Return [x, y] of the center of cell containing provided text 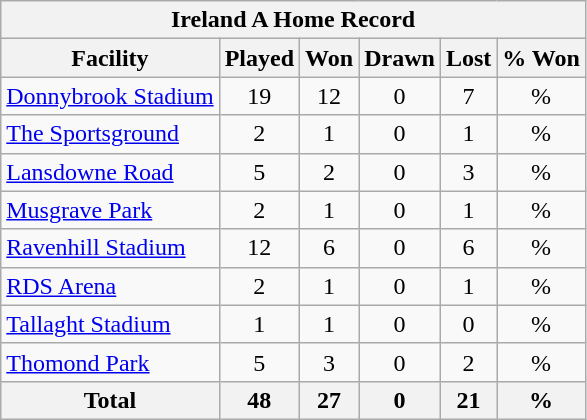
Facility [110, 58]
Played [259, 58]
Ravenhill Stadium [110, 248]
Lost [468, 58]
48 [259, 400]
Musgrave Park [110, 210]
21 [468, 400]
19 [259, 96]
27 [330, 400]
7 [468, 96]
Donnybrook Stadium [110, 96]
Ireland A Home Record [294, 20]
Tallaght Stadium [110, 324]
Thomond Park [110, 362]
Lansdowne Road [110, 172]
Total [110, 400]
% Won [542, 58]
Drawn [400, 58]
Won [330, 58]
RDS Arena [110, 286]
The Sportsground [110, 134]
